From the cell containing the given text, extract its center point as (X, Y) coordinate. 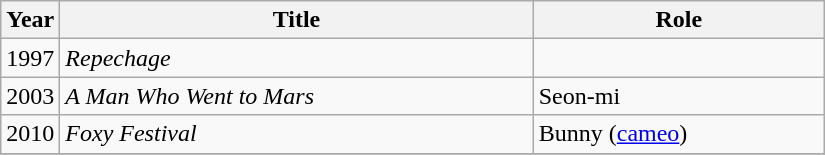
Seon-mi (678, 96)
Title (296, 20)
Repechage (296, 58)
1997 (30, 58)
Bunny (cameo) (678, 134)
A Man Who Went to Mars (296, 96)
2003 (30, 96)
Role (678, 20)
2010 (30, 134)
Year (30, 20)
Foxy Festival (296, 134)
